Output the [X, Y] coordinate of the center of the cell containing the given text.  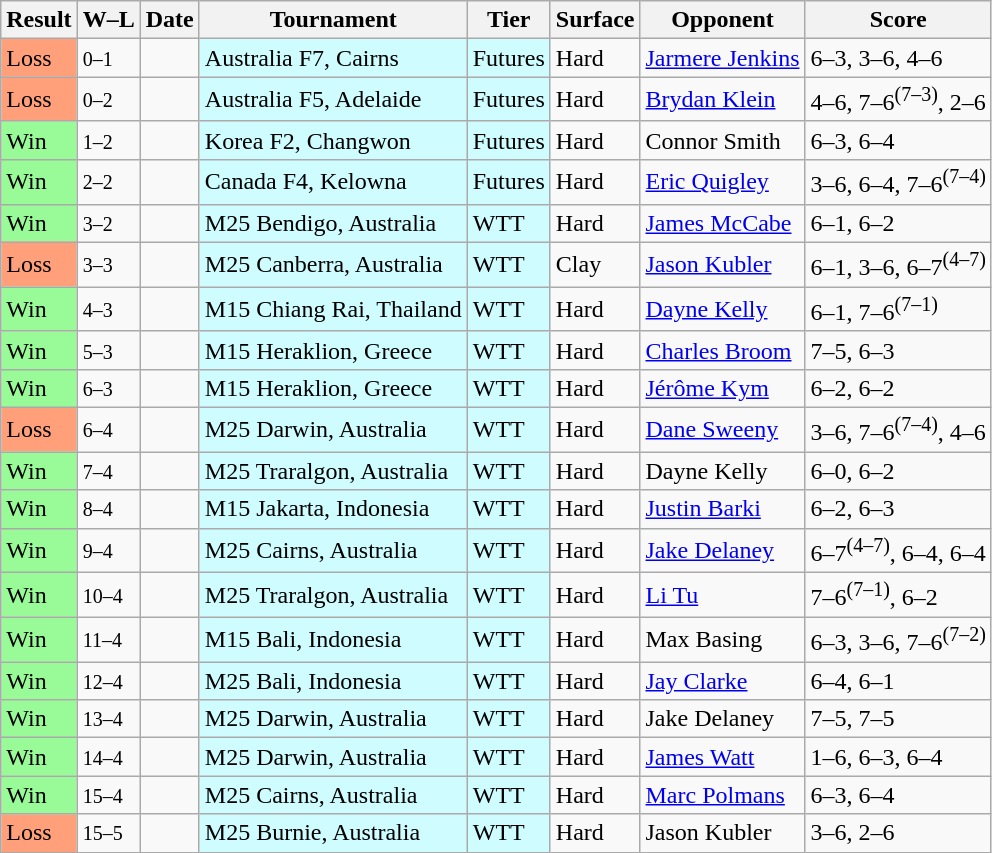
Marc Polmans [722, 795]
Eric Quigley [722, 182]
3–6, 7–6(7–4), 4–6 [898, 430]
7–4 [108, 471]
3–6, 2–6 [898, 833]
Brydan Klein [722, 100]
Score [898, 20]
6–2, 6–3 [898, 509]
6–4 [108, 430]
1–6, 6–3, 6–4 [898, 757]
13–4 [108, 719]
M15 Bali, Indonesia [333, 640]
6–1, 6–2 [898, 223]
W–L [108, 20]
6–3, 3–6, 7–6(7–2) [898, 640]
Max Basing [722, 640]
3–2 [108, 223]
4–6, 7–6(7–3), 2–6 [898, 100]
Connor Smith [722, 140]
Jay Clarke [722, 681]
Korea F2, Changwon [333, 140]
14–4 [108, 757]
Justin Barki [722, 509]
Tournament [333, 20]
1–2 [108, 140]
9–4 [108, 550]
Result [39, 20]
11–4 [108, 640]
6–1, 3–6, 6–7(4–7) [898, 264]
7–5, 7–5 [898, 719]
Clay [595, 264]
3–3 [108, 264]
4–3 [108, 310]
M15 Chiang Rai, Thailand [333, 310]
M25 Bali, Indonesia [333, 681]
Jarmere Jenkins [722, 58]
M25 Burnie, Australia [333, 833]
12–4 [108, 681]
Surface [595, 20]
Tier [508, 20]
0–2 [108, 100]
7–5, 6–3 [898, 350]
Jérôme Kym [722, 388]
6–3 [108, 388]
Australia F5, Adelaide [333, 100]
6–2, 6–2 [898, 388]
0–1 [108, 58]
10–4 [108, 596]
Canada F4, Kelowna [333, 182]
M25 Bendigo, Australia [333, 223]
3–6, 6–4, 7–6(7–4) [898, 182]
6–4, 6–1 [898, 681]
15–5 [108, 833]
6–3, 3–6, 4–6 [898, 58]
Opponent [722, 20]
Charles Broom [722, 350]
Dane Sweeny [722, 430]
6–7(4–7), 6–4, 6–4 [898, 550]
7–6(7–1), 6–2 [898, 596]
James Watt [722, 757]
James McCabe [722, 223]
Date [170, 20]
15–4 [108, 795]
8–4 [108, 509]
5–3 [108, 350]
M15 Jakarta, Indonesia [333, 509]
2–2 [108, 182]
Li Tu [722, 596]
6–0, 6–2 [898, 471]
M25 Canberra, Australia [333, 264]
Australia F7, Cairns [333, 58]
6–1, 7–6(7–1) [898, 310]
